Extract the (X, Y) coordinate from the center of the cell holding the provided text.  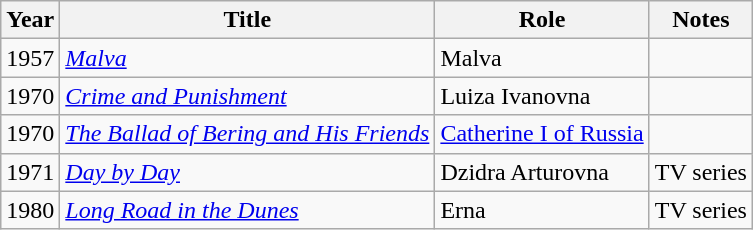
Year (30, 20)
Catherine I of Russia (542, 134)
The Ballad of Bering and His Friends (248, 134)
1971 (30, 172)
Erna (542, 210)
Role (542, 20)
Title (248, 20)
1980 (30, 210)
Dzidra Arturovna (542, 172)
Day by Day (248, 172)
Long Road in the Dunes (248, 210)
Crime and Punishment (248, 96)
1957 (30, 58)
Luiza Ivanovna (542, 96)
Notes (700, 20)
